Capture the cell that displays the provided text and extract its [X, Y] central coordinate. 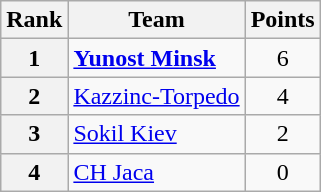
1 [34, 58]
6 [282, 58]
Points [282, 20]
Sokil Kiev [156, 134]
0 [282, 172]
Rank [34, 20]
Kazzinc-Torpedo [156, 96]
3 [34, 134]
Yunost Minsk [156, 58]
CH Jaca [156, 172]
Team [156, 20]
